Identify which cell holds the provided text, then report its (x, y) central coordinate. 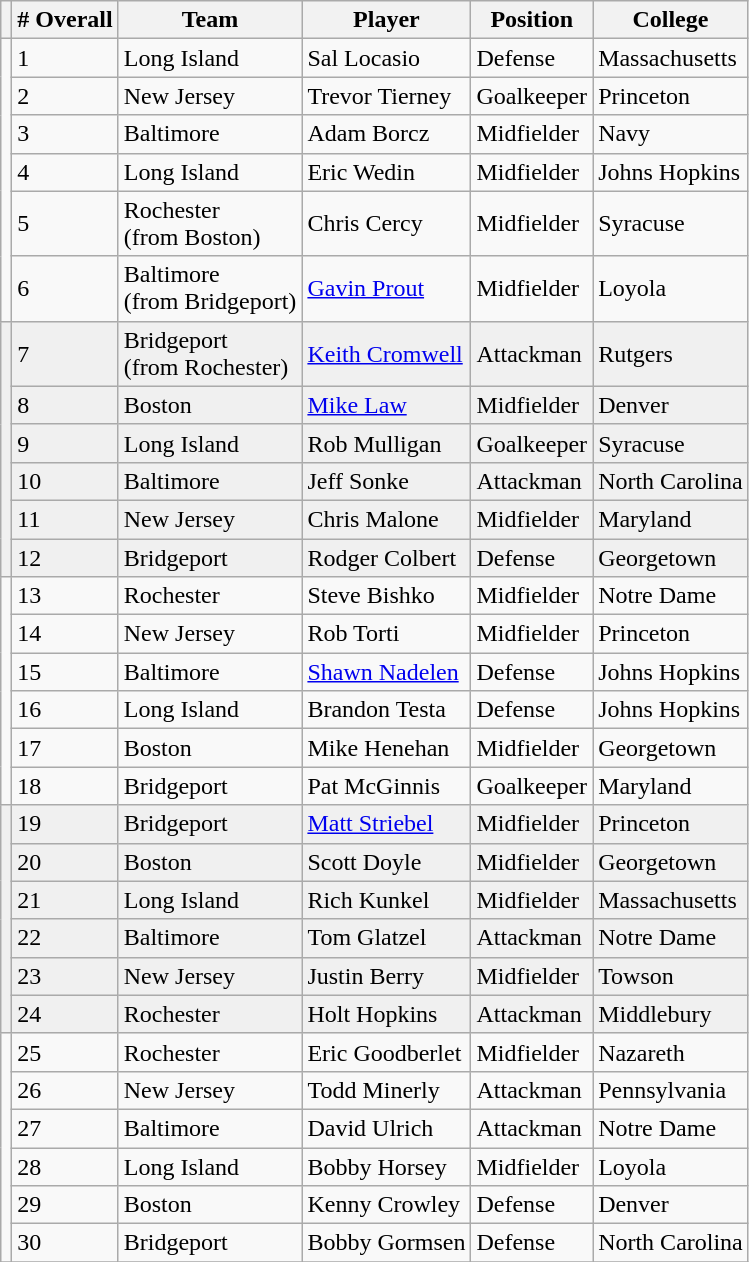
Mike Law (386, 405)
Team (210, 20)
Shawn Nadelen (386, 672)
Bobby Horsey (386, 1167)
Sal Locasio (386, 58)
17 (65, 748)
Pat McGinnis (386, 786)
19 (65, 824)
4 (65, 172)
Justin Berry (386, 976)
Baltimore(from Bridgeport) (210, 288)
30 (65, 1243)
18 (65, 786)
20 (65, 862)
Eric Goodberlet (386, 1052)
13 (65, 596)
Rochester(from Boston) (210, 224)
# Overall (65, 20)
Chris Malone (386, 519)
Eric Wedin (386, 172)
9 (65, 443)
15 (65, 672)
Adam Borcz (386, 134)
Mike Henehan (386, 748)
28 (65, 1167)
Towson (671, 976)
8 (65, 405)
Brandon Testa (386, 710)
Rutgers (671, 354)
Rob Torti (386, 634)
Pennsylvania (671, 1090)
Holt Hopkins (386, 1014)
David Ulrich (386, 1128)
Middlebury (671, 1014)
16 (65, 710)
Keith Cromwell (386, 354)
26 (65, 1090)
27 (65, 1128)
Trevor Tierney (386, 96)
14 (65, 634)
College (671, 20)
11 (65, 519)
Tom Glatzel (386, 938)
1 (65, 58)
Todd Minerly (386, 1090)
Scott Doyle (386, 862)
Kenny Crowley (386, 1205)
Chris Cercy (386, 224)
5 (65, 224)
Player (386, 20)
10 (65, 481)
25 (65, 1052)
23 (65, 976)
24 (65, 1014)
2 (65, 96)
29 (65, 1205)
Jeff Sonke (386, 481)
Gavin Prout (386, 288)
Steve Bishko (386, 596)
12 (65, 557)
6 (65, 288)
Rich Kunkel (386, 900)
Nazareth (671, 1052)
Bridgeport(from Rochester) (210, 354)
3 (65, 134)
22 (65, 938)
Navy (671, 134)
Bobby Gormsen (386, 1243)
7 (65, 354)
Rodger Colbert (386, 557)
Rob Mulligan (386, 443)
21 (65, 900)
Position (532, 20)
Matt Striebel (386, 824)
